Scan for the cell matching the given text and deliver its (x, y) coordinate at center. 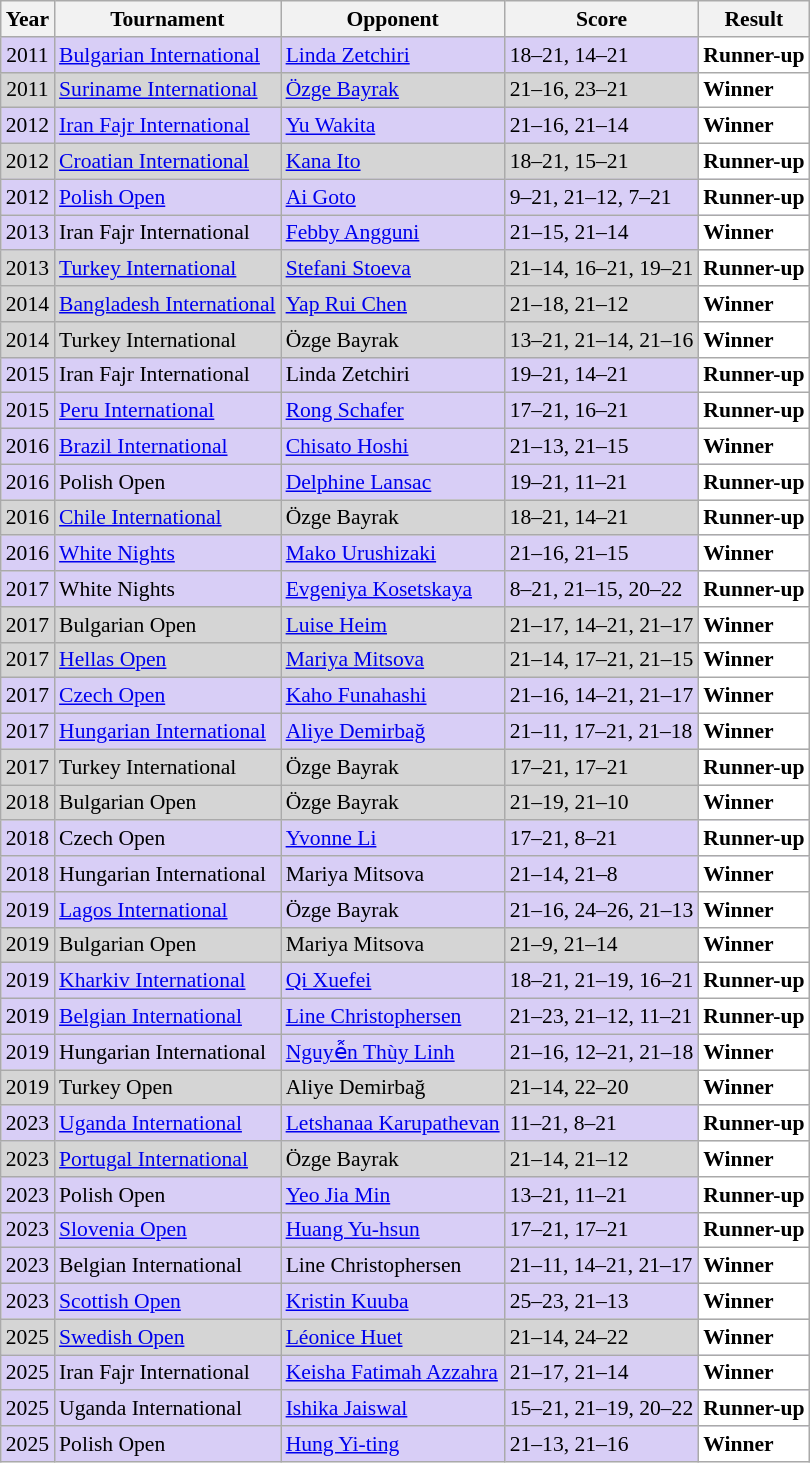
Huang Yu-hsun (393, 1230)
Yeo Jia Min (393, 1195)
Year (28, 19)
Yu Wakita (393, 126)
21–17, 14–21, 21–17 (602, 625)
11–21, 8–21 (602, 1124)
Léonice Huet (393, 1337)
18–21, 15–21 (602, 162)
21–17, 21–14 (602, 1373)
Mako Urushizaki (393, 554)
13–21, 11–21 (602, 1195)
Qi Xuefei (393, 981)
21–16, 23–21 (602, 90)
Hellas Open (168, 660)
Stefani Stoeva (393, 269)
Portugal International (168, 1159)
Swedish Open (168, 1337)
Peru International (168, 411)
21–14, 24–22 (602, 1337)
Bulgarian International (168, 55)
Score (602, 19)
17–21, 8–21 (602, 839)
Lagos International (168, 910)
15–21, 21–19, 20–22 (602, 1409)
Slovenia Open (168, 1230)
21–14, 16–21, 19–21 (602, 269)
19–21, 14–21 (602, 375)
21–19, 21–10 (602, 803)
21–16, 12–21, 21–18 (602, 1052)
21–14, 17–21, 21–15 (602, 660)
Evgeniya Kosetskaya (393, 589)
Letshanaa Karupathevan (393, 1124)
Yap Rui Chen (393, 304)
21–23, 21–12, 11–21 (602, 1017)
21–11, 17–21, 21–18 (602, 732)
Keisha Fatimah Azzahra (393, 1373)
Brazil International (168, 447)
21–9, 21–14 (602, 945)
Ishika Jaiswal (393, 1409)
21–14, 21–8 (602, 874)
Scottish Open (168, 1302)
Rong Schafer (393, 411)
Yvonne Li (393, 839)
21–14, 21–12 (602, 1159)
21–13, 21–15 (602, 447)
Chisato Hoshi (393, 447)
Ai Goto (393, 197)
Bangladesh International (168, 304)
Febby Angguni (393, 233)
Delphine Lansac (393, 482)
13–21, 21–14, 21–16 (602, 340)
21–16, 24–26, 21–13 (602, 910)
Kristin Kuuba (393, 1302)
21–13, 21–16 (602, 1444)
25–23, 21–13 (602, 1302)
Luise Heim (393, 625)
21–14, 22–20 (602, 1088)
21–18, 21–12 (602, 304)
18–21, 21–19, 16–21 (602, 981)
Chile International (168, 518)
21–16, 14–21, 21–17 (602, 696)
Kaho Funahashi (393, 696)
19–21, 11–21 (602, 482)
8–21, 21–15, 20–22 (602, 589)
21–16, 21–14 (602, 126)
21–11, 14–21, 21–17 (602, 1266)
Opponent (393, 19)
21–15, 21–14 (602, 233)
Kharkiv International (168, 981)
17–21, 16–21 (602, 411)
Result (754, 19)
Kana Ito (393, 162)
Turkey Open (168, 1088)
Suriname International (168, 90)
Hung Yi-ting (393, 1444)
9–21, 21–12, 7–21 (602, 197)
Croatian International (168, 162)
Tournament (168, 19)
21–16, 21–15 (602, 554)
Nguyễn Thùy Linh (393, 1052)
